From the cell containing the given text, extract its center point as (x, y) coordinate. 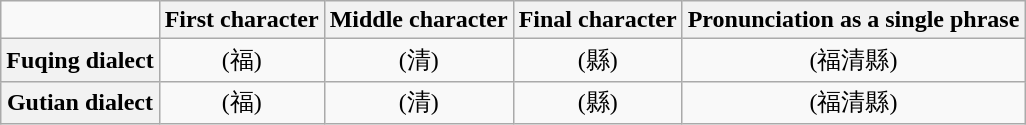
Pronunciation as a single phrase (854, 20)
Gutian dialect (80, 102)
First character (242, 20)
Fuqing dialect (80, 60)
Middle character (418, 20)
Final character (598, 20)
